Locate the cell with the specified text and output its (x, y) center coordinate. 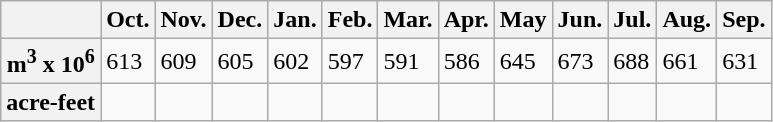
Jul. (632, 20)
Sep. (744, 20)
Jan. (295, 20)
Dec. (240, 20)
m3 x 106 (51, 62)
Feb. (350, 20)
631 (744, 62)
acre-feet (51, 102)
Mar. (408, 20)
645 (523, 62)
591 (408, 62)
673 (580, 62)
Nov. (184, 20)
609 (184, 62)
Jun. (580, 20)
Oct. (128, 20)
661 (687, 62)
613 (128, 62)
602 (295, 62)
586 (466, 62)
May (523, 20)
605 (240, 62)
Apr. (466, 20)
597 (350, 62)
688 (632, 62)
Aug. (687, 20)
